Capture the cell that displays the provided text and extract its [x, y] central coordinate. 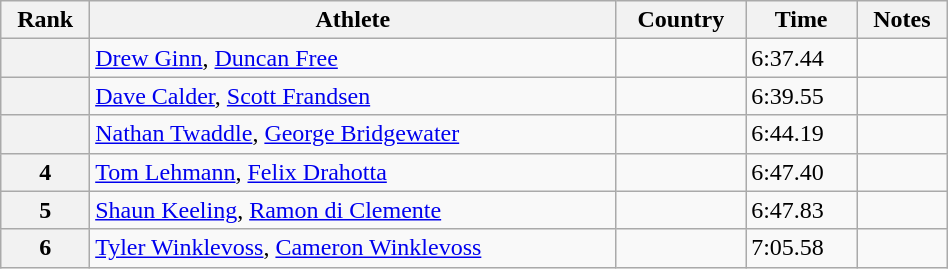
Notes [902, 20]
6 [46, 248]
5 [46, 210]
6:44.19 [802, 134]
Tyler Winklevoss, Cameron Winklevoss [353, 248]
Shaun Keeling, Ramon di Clemente [353, 210]
6:47.40 [802, 172]
6:47.83 [802, 210]
Athlete [353, 20]
6:39.55 [802, 96]
Drew Ginn, Duncan Free [353, 58]
Dave Calder, Scott Frandsen [353, 96]
4 [46, 172]
Rank [46, 20]
7:05.58 [802, 248]
6:37.44 [802, 58]
Nathan Twaddle, George Bridgewater [353, 134]
Country [681, 20]
Tom Lehmann, Felix Drahotta [353, 172]
Time [802, 20]
